Identify which cell holds the provided text, then report its [X, Y] central coordinate. 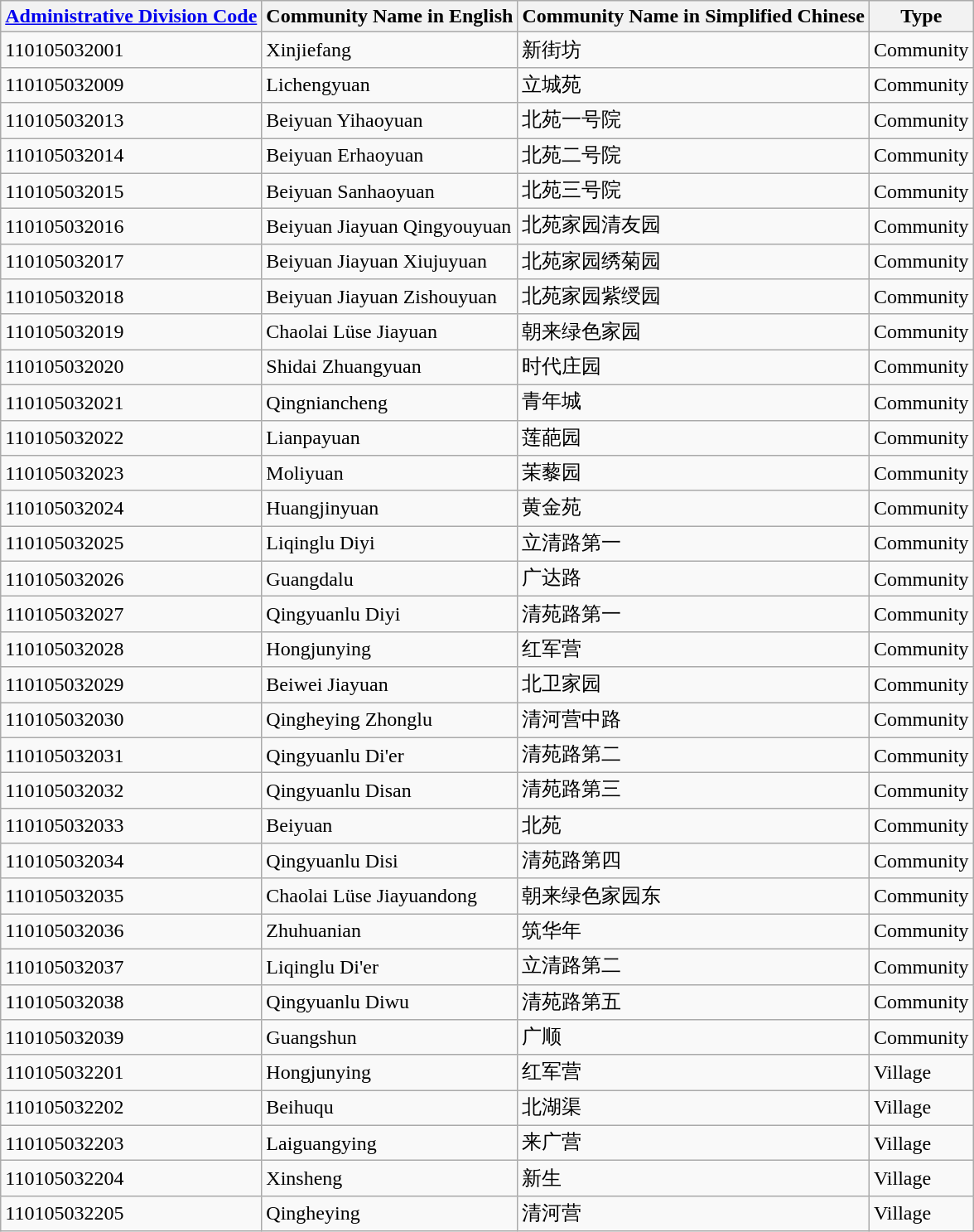
110105032027 [131, 615]
Xinjiefang [389, 50]
Community Name in Simplified Chinese [693, 17]
Chaolai Lüse Jiayuan [389, 331]
立清路第一 [693, 544]
Shidai Zhuangyuan [389, 368]
Guangshun [389, 1037]
来广营 [693, 1143]
Beiyuan Yihaoyuan [389, 121]
清苑路第四 [693, 862]
Qingyuanlu Di'er [389, 756]
110105032031 [131, 756]
Liqinglu Di'er [389, 966]
Community Name in English [389, 17]
110105032021 [131, 403]
清苑路第三 [693, 790]
清苑路第一 [693, 615]
筑华年 [693, 931]
Xinsheng [389, 1178]
110105032034 [131, 862]
立清路第二 [693, 966]
Qingyuanlu Diyi [389, 615]
110105032029 [131, 684]
时代庄园 [693, 368]
Lichengyuan [389, 85]
110105032033 [131, 825]
110105032204 [131, 1178]
青年城 [693, 403]
110105032013 [131, 121]
朝来绿色家园东 [693, 896]
Zhuhuanian [389, 931]
110105032203 [131, 1143]
Moliyuan [389, 474]
Beihuqu [389, 1109]
110105032024 [131, 509]
110105032032 [131, 790]
北苑家园绣菊园 [693, 262]
Administrative Division Code [131, 17]
Type [921, 17]
110105032023 [131, 474]
Liqinglu Diyi [389, 544]
新生 [693, 1178]
北苑一号院 [693, 121]
110105032025 [131, 544]
110105032026 [131, 578]
Qingyuanlu Disi [389, 862]
茉藜园 [693, 474]
北苑三号院 [693, 191]
110105032015 [131, 191]
清苑路第二 [693, 756]
110105032017 [131, 262]
110105032037 [131, 966]
110105032016 [131, 227]
110105032028 [131, 650]
110105032001 [131, 50]
Laiguangying [389, 1143]
110105032022 [131, 437]
110105032019 [131, 331]
110105032202 [131, 1109]
110105032035 [131, 896]
Qingyuanlu Diwu [389, 1003]
北卫家园 [693, 684]
朝来绿色家园 [693, 331]
Huangjinyuan [389, 509]
Beiyuan Jiayuan Xiujuyuan [389, 262]
立城苑 [693, 85]
110105032201 [131, 1072]
Beiyuan [389, 825]
110105032038 [131, 1003]
清河营中路 [693, 721]
110105032036 [131, 931]
Beiyuan Sanhaoyuan [389, 191]
北苑家园紫绶园 [693, 297]
北苑二号院 [693, 156]
广顺 [693, 1037]
Lianpayuan [389, 437]
Chaolai Lüse Jiayuandong [389, 896]
莲葩园 [693, 437]
黄金苑 [693, 509]
Beiwei Jiayuan [389, 684]
北苑 [693, 825]
110105032020 [131, 368]
Guangdalu [389, 578]
110105032018 [131, 297]
110105032030 [131, 721]
Qingniancheng [389, 403]
Beiyuan Erhaoyuan [389, 156]
Qingheying [389, 1213]
110105032009 [131, 85]
清河营 [693, 1213]
110105032014 [131, 156]
清苑路第五 [693, 1003]
Qingyuanlu Disan [389, 790]
新街坊 [693, 50]
110105032205 [131, 1213]
110105032039 [131, 1037]
Beiyuan Jiayuan Qingyouyuan [389, 227]
Qingheying Zhonglu [389, 721]
北苑家园清友园 [693, 227]
北湖渠 [693, 1109]
Beiyuan Jiayuan Zishouyuan [389, 297]
广达路 [693, 578]
